Return the [X, Y] coordinate for the center point of the cell that contains the specified text.  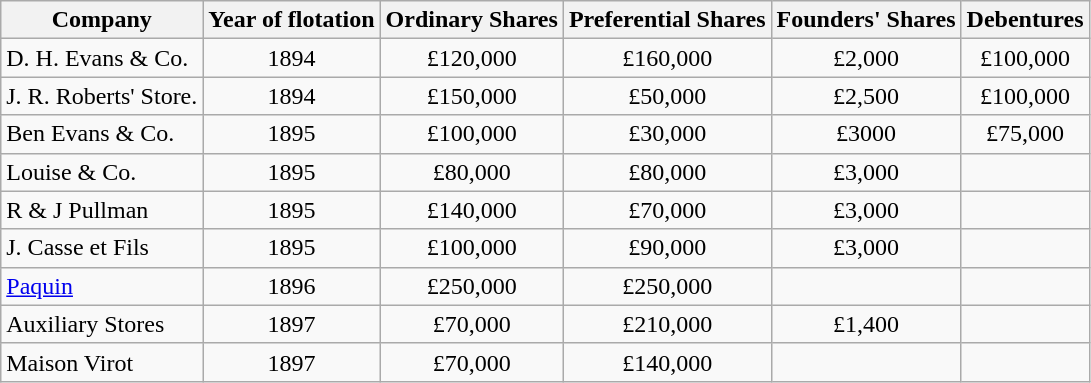
£75,000 [1025, 134]
£120,000 [472, 58]
Auxiliary Stores [102, 324]
Preferential Shares [667, 20]
£160,000 [667, 58]
£90,000 [667, 248]
Year of flotation [292, 20]
Ordinary Shares [472, 20]
Maison Virot [102, 362]
Company [102, 20]
£3000 [866, 134]
£2,500 [866, 96]
J. Casse et Fils [102, 248]
Paquin [102, 286]
£2,000 [866, 58]
£50,000 [667, 96]
Debentures [1025, 20]
J. R. Roberts' Store. [102, 96]
£30,000 [667, 134]
Founders' Shares [866, 20]
1896 [292, 286]
D. H. Evans & Co. [102, 58]
£150,000 [472, 96]
Louise & Co. [102, 172]
£1,400 [866, 324]
Ben Evans & Co. [102, 134]
R & J Pullman [102, 210]
£210,000 [667, 324]
